From the cell containing the given text, extract its center point as [x, y] coordinate. 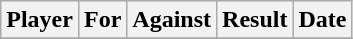
Player [40, 20]
Date [322, 20]
For [102, 20]
Against [172, 20]
Result [255, 20]
